For the text-containing cell, return its midpoint in (x, y) coordinate format. 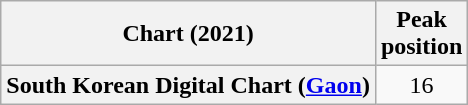
16 (421, 85)
South Korean Digital Chart (Gaon) (188, 85)
Chart (2021) (188, 34)
Peakposition (421, 34)
